Identify which cell holds the provided text, then report its (x, y) central coordinate. 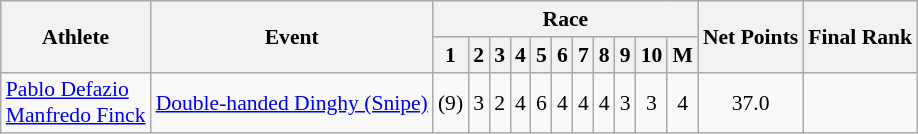
Race (566, 19)
5 (542, 55)
Double-handed Dinghy (Snipe) (292, 102)
Net Points (750, 36)
Athlete (76, 36)
9 (626, 55)
7 (584, 55)
Final Rank (860, 36)
1 (450, 55)
Pablo DefazioManfredo Finck (76, 102)
10 (652, 55)
8 (604, 55)
37.0 (750, 102)
Event (292, 36)
M (682, 55)
(9) (450, 102)
